For the text-containing cell, return its midpoint in (X, Y) coordinate format. 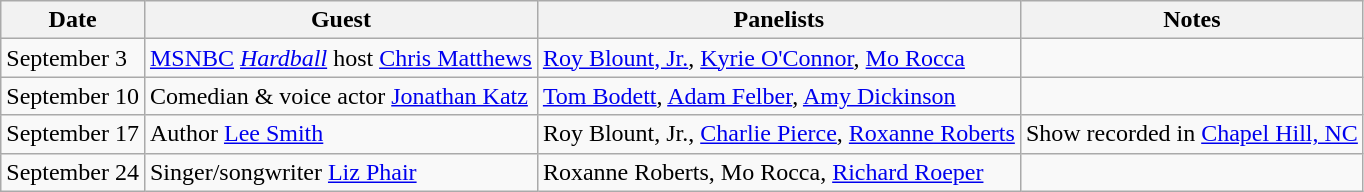
Roy Blount, Jr., Charlie Pierce, Roxanne Roberts (778, 134)
September 17 (73, 134)
Panelists (778, 20)
Date (73, 20)
Singer/songwriter Liz Phair (340, 172)
MSNBC Hardball host Chris Matthews (340, 58)
Roxanne Roberts, Mo Rocca, Richard Roeper (778, 172)
Comedian & voice actor Jonathan Katz (340, 96)
September 3 (73, 58)
September 10 (73, 96)
Notes (1192, 20)
Author Lee Smith (340, 134)
September 24 (73, 172)
Show recorded in Chapel Hill, NC (1192, 134)
Guest (340, 20)
Roy Blount, Jr., Kyrie O'Connor, Mo Rocca (778, 58)
Tom Bodett, Adam Felber, Amy Dickinson (778, 96)
